Capture the cell that displays the provided text and extract its (x, y) central coordinate. 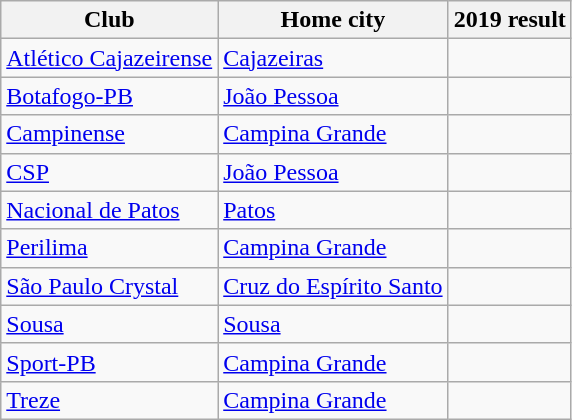
Campinense (110, 134)
Nacional de Patos (110, 210)
Sport-PB (110, 362)
Botafogo-PB (110, 96)
Treze (110, 400)
Home city (333, 20)
CSP (110, 172)
2019 result (510, 20)
São Paulo Crystal (110, 286)
Atlético Cajazeirense (110, 58)
Cajazeiras (333, 58)
Cruz do Espírito Santo (333, 286)
Perilima (110, 248)
Patos (333, 210)
Club (110, 20)
